From the cell containing the given text, extract its center point as (X, Y) coordinate. 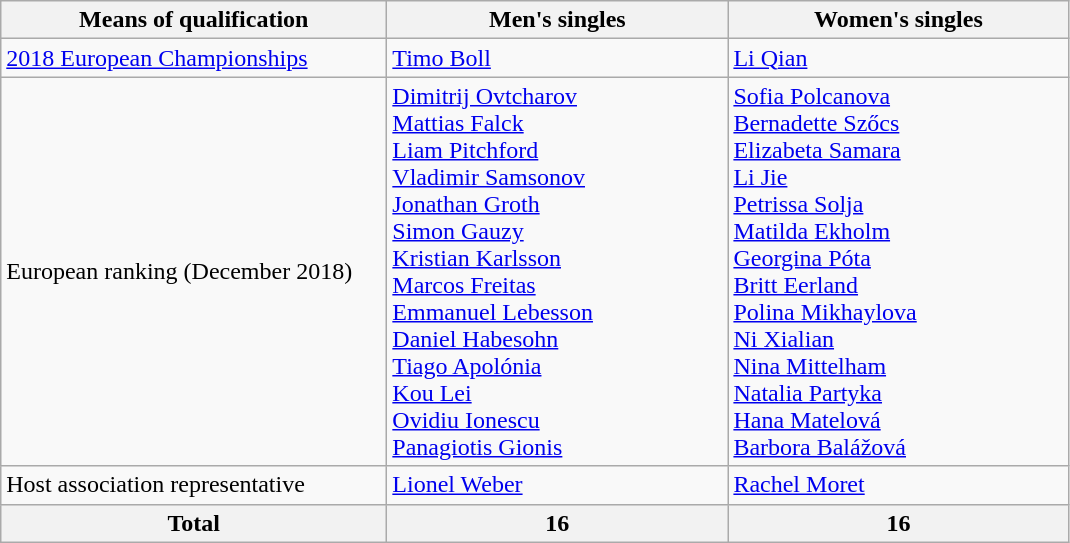
European ranking (December 2018) (194, 272)
Rachel Moret (898, 485)
Li Qian (898, 58)
Host association representative (194, 485)
Lionel Weber (558, 485)
Timo Boll (558, 58)
Men's singles (558, 20)
Total (194, 523)
Women's singles (898, 20)
2018 European Championships (194, 58)
Means of qualification (194, 20)
